Return the [X, Y] coordinate for the center point of the cell that contains the specified text.  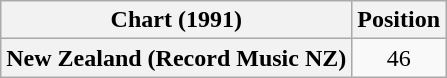
46 [399, 58]
Chart (1991) [176, 20]
New Zealand (Record Music NZ) [176, 58]
Position [399, 20]
